Return (X, Y) of the center of cell containing provided text 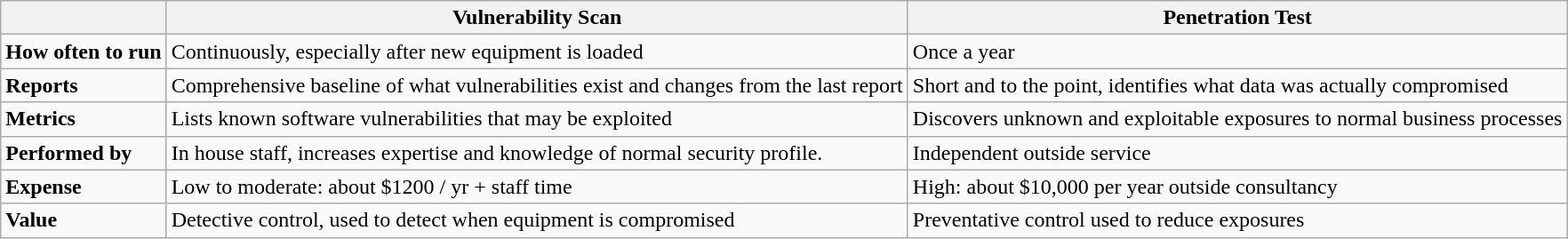
Value (84, 220)
Detective control, used to detect when equipment is compromised (537, 220)
Low to moderate: about $1200 / yr + staff time (537, 187)
Vulnerability Scan (537, 18)
Once a year (1237, 52)
Reports (84, 85)
Preventative control used to reduce exposures (1237, 220)
Lists known software vulnerabilities that may be exploited (537, 119)
Metrics (84, 119)
Penetration Test (1237, 18)
Discovers unknown and exploitable exposures to normal business processes (1237, 119)
Expense (84, 187)
Comprehensive baseline of what vulnerabilities exist and changes from the last report (537, 85)
Short and to the point, identifies what data was actually compromised (1237, 85)
Continuously, especially after new equipment is loaded (537, 52)
How often to run (84, 52)
In house staff, increases expertise and knowledge of normal security profile. (537, 153)
Independent outside service (1237, 153)
Performed by (84, 153)
High: about $10,000 per year outside consultancy (1237, 187)
